Return the (x, y) coordinate for the center point of the cell that contains the specified text.  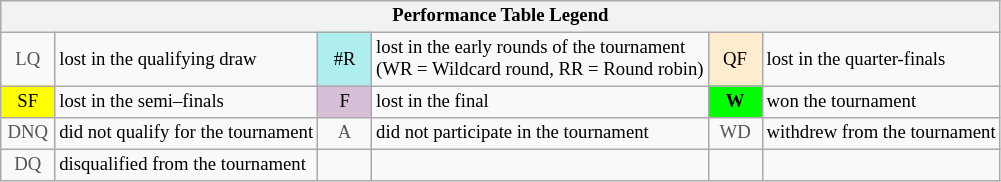
WD (735, 134)
lost in the qualifying draw (186, 60)
lost in the quarter-finals (881, 60)
withdrew from the tournament (881, 134)
Performance Table Legend (500, 16)
DNQ (28, 134)
QF (735, 60)
disqualified from the tournament (186, 166)
F (345, 102)
won the tournament (881, 102)
did not participate in the tournament (540, 134)
lost in the semi–finals (186, 102)
DQ (28, 166)
lost in the final (540, 102)
lost in the early rounds of the tournament(WR = Wildcard round, RR = Round robin) (540, 60)
LQ (28, 60)
SF (28, 102)
A (345, 134)
did not qualify for the tournament (186, 134)
#R (345, 60)
W (735, 102)
